Extract the (X, Y) coordinate from the center of the cell holding the provided text.  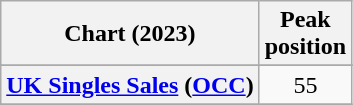
55 (305, 85)
UK Singles Sales (OCC) (130, 85)
Peakposition (305, 34)
Chart (2023) (130, 34)
